Find where the given text appears and provide that cell's center as [X, Y] coordinate. 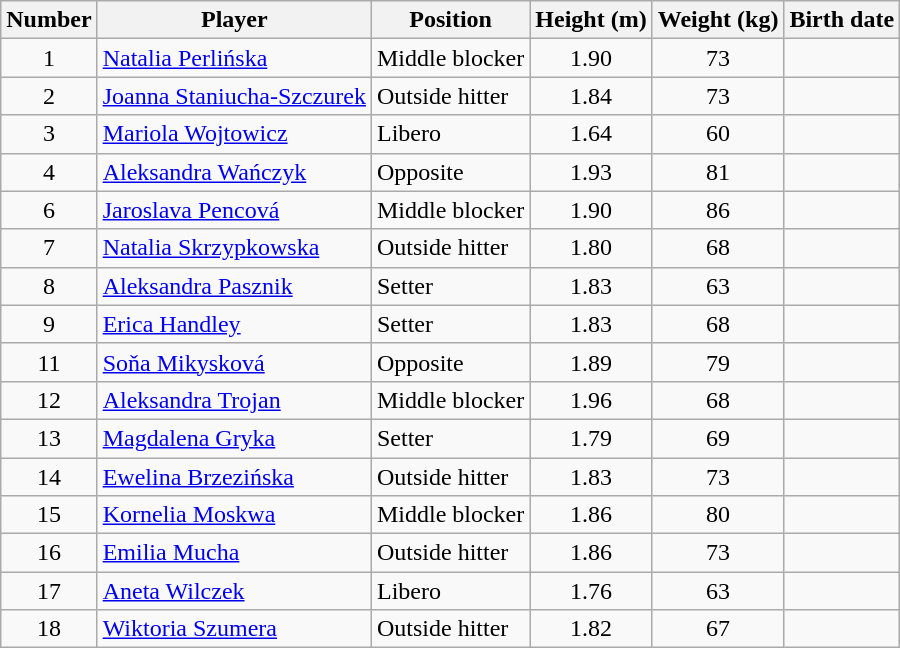
18 [49, 629]
Position [450, 20]
9 [49, 324]
7 [49, 248]
Aleksandra Trojan [234, 400]
17 [49, 591]
4 [49, 172]
Natalia Perlińska [234, 58]
8 [49, 286]
79 [718, 362]
1.93 [591, 172]
1.64 [591, 134]
86 [718, 210]
Ewelina Brzezińska [234, 477]
Player [234, 20]
3 [49, 134]
80 [718, 515]
1.76 [591, 591]
1.82 [591, 629]
Birth date [842, 20]
Soňa Mikysková [234, 362]
Jaroslava Pencová [234, 210]
Weight (kg) [718, 20]
67 [718, 629]
Kornelia Moskwa [234, 515]
Number [49, 20]
60 [718, 134]
1.96 [591, 400]
2 [49, 96]
1.79 [591, 438]
69 [718, 438]
15 [49, 515]
Wiktoria Szumera [234, 629]
11 [49, 362]
1.89 [591, 362]
1.84 [591, 96]
Aleksandra Wańczyk [234, 172]
Magdalena Gryka [234, 438]
Natalia Skrzypkowska [234, 248]
13 [49, 438]
1 [49, 58]
Aleksandra Pasznik [234, 286]
Joanna Staniucha-Szczurek [234, 96]
16 [49, 553]
12 [49, 400]
Emilia Mucha [234, 553]
6 [49, 210]
Height (m) [591, 20]
Mariola Wojtowicz [234, 134]
14 [49, 477]
Aneta Wilczek [234, 591]
Erica Handley [234, 324]
1.80 [591, 248]
81 [718, 172]
